For the text-containing cell, return its midpoint in (x, y) coordinate format. 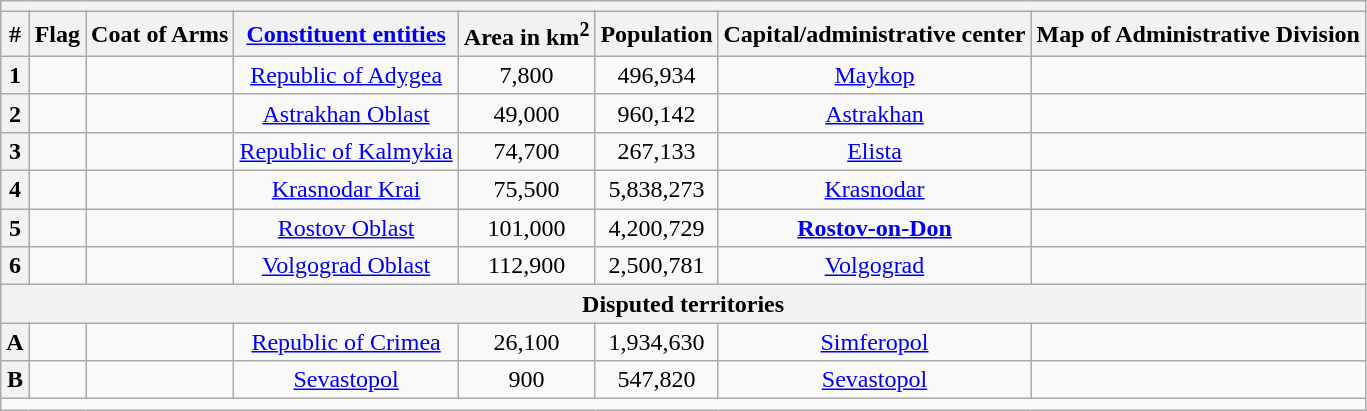
74,700 (526, 151)
Constituent entities (346, 34)
6 (15, 266)
Simferopol (874, 342)
267,133 (656, 151)
49,000 (526, 113)
Republic of Kalmykia (346, 151)
2 (15, 113)
547,820 (656, 380)
Maykop (874, 75)
75,500 (526, 190)
900 (526, 380)
112,900 (526, 266)
Astrakhan (874, 113)
Krasnodar (874, 190)
Disputed territories (684, 304)
B (15, 380)
Republic of Crimea (346, 342)
5 (15, 228)
7,800 (526, 75)
Rostov-on-Don (874, 228)
101,000 (526, 228)
Astrakhan Oblast (346, 113)
Map of Administrative Division (1198, 34)
960,142 (656, 113)
Flag (57, 34)
Capital/administrative center (874, 34)
3 (15, 151)
4 (15, 190)
Rostov Oblast (346, 228)
Republic of Adygea (346, 75)
Coat of Arms (160, 34)
1,934,630 (656, 342)
2,500,781 (656, 266)
# (15, 34)
Area in km2 (526, 34)
26,100 (526, 342)
Volgograd (874, 266)
4,200,729 (656, 228)
Elista (874, 151)
Volgograd Oblast (346, 266)
5,838,273 (656, 190)
Population (656, 34)
A (15, 342)
Krasnodar Krai (346, 190)
496,934 (656, 75)
1 (15, 75)
